Output the (x, y) coordinate of the center of the cell containing the given text.  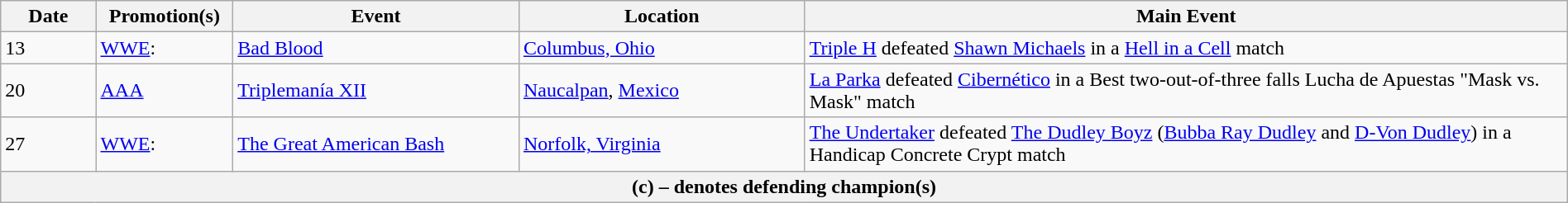
Columbus, Ohio (662, 48)
Event (376, 17)
Date (48, 17)
Triplemanía XII (376, 91)
The Undertaker defeated The Dudley Boyz (Bubba Ray Dudley and D-Von Dudley) in a Handicap Concrete Crypt match (1186, 144)
Norfolk, Virginia (662, 144)
Location (662, 17)
20 (48, 91)
13 (48, 48)
Bad Blood (376, 48)
Naucalpan, Mexico (662, 91)
Triple H defeated Shawn Michaels in a Hell in a Cell match (1186, 48)
AAA (165, 91)
Main Event (1186, 17)
La Parka defeated Cibernético in a Best two-out-of-three falls Lucha de Apuestas "Mask vs. Mask" match (1186, 91)
27 (48, 144)
Promotion(s) (165, 17)
(c) – denotes defending champion(s) (784, 186)
The Great American Bash (376, 144)
